Pinpoint the cell where the given text exists, returning its [X, Y] midpoint coordinate. 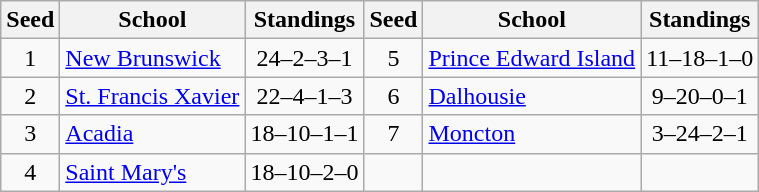
22–4–1–3 [304, 96]
Acadia [152, 134]
4 [30, 172]
Prince Edward Island [532, 58]
Moncton [532, 134]
New Brunswick [152, 58]
7 [394, 134]
11–18–1–0 [700, 58]
Saint Mary's [152, 172]
5 [394, 58]
1 [30, 58]
18–10–1–1 [304, 134]
18–10–2–0 [304, 172]
3 [30, 134]
6 [394, 96]
9–20–0–1 [700, 96]
St. Francis Xavier [152, 96]
3–24–2–1 [700, 134]
2 [30, 96]
Dalhousie [532, 96]
24–2–3–1 [304, 58]
